Output the [X, Y] coordinate of the center of the cell containing the given text.  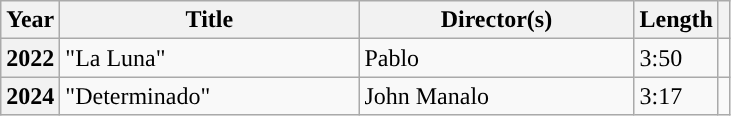
"Determinado" [210, 96]
Director(s) [496, 20]
2022 [30, 58]
Pablo [496, 58]
Title [210, 20]
2024 [30, 96]
Year [30, 20]
John Manalo [496, 96]
3:50 [676, 58]
"La Luna" [210, 58]
Length [676, 20]
3:17 [676, 96]
